Extract the [x, y] coordinate from the center of the cell holding the provided text.  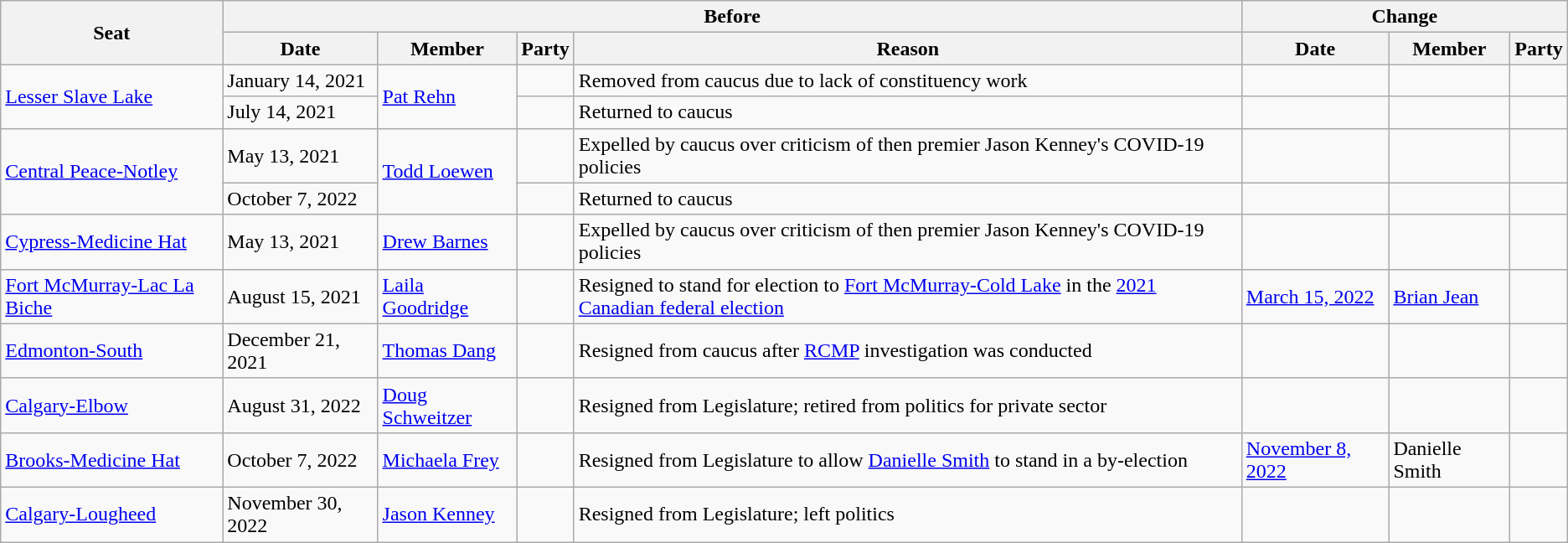
Resigned from Legislature to allow Danielle Smith to stand in a by-election [908, 459]
December 21, 2021 [300, 350]
Resigned to stand for election to Fort McMurray-Cold Lake in the 2021 Canadian federal election [908, 297]
November 30, 2022 [300, 515]
January 14, 2021 [300, 80]
Cypress-Medicine Hat [112, 241]
August 15, 2021 [300, 297]
Resigned from Legislature; left politics [908, 515]
Resigned from Legislature; retired from politics for private sector [908, 406]
Seat [112, 33]
Thomas Dang [447, 350]
August 31, 2022 [300, 406]
Removed from caucus due to lack of constituency work [908, 80]
Before [732, 17]
March 15, 2022 [1315, 297]
Jason Kenney [447, 515]
November 8, 2022 [1315, 459]
Danielle Smith [1449, 459]
Drew Barnes [447, 241]
Brooks-Medicine Hat [112, 459]
Pat Rehn [447, 96]
Central Peace-Notley [112, 171]
Resigned from caucus after RCMP investigation was conducted [908, 350]
Doug Schweitzer [447, 406]
Reason [908, 49]
Calgary-Elbow [112, 406]
Laila Goodridge [447, 297]
Todd Loewen [447, 171]
Michaela Frey [447, 459]
Fort McMurray-Lac La Biche [112, 297]
Change [1404, 17]
Edmonton-South [112, 350]
Calgary-Lougheed [112, 515]
July 14, 2021 [300, 112]
Brian Jean [1449, 297]
Lesser Slave Lake [112, 96]
